Search for the cell housing the specified text and yield its (x, y) center coordinate. 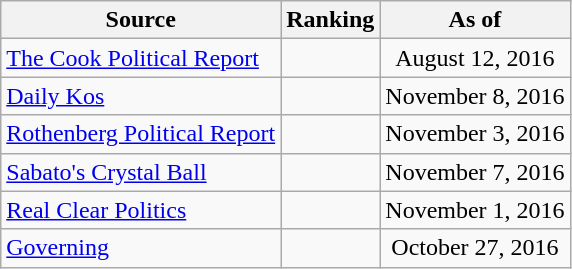
Real Clear Politics (141, 210)
Daily Kos (141, 96)
Ranking (330, 20)
November 8, 2016 (475, 96)
Sabato's Crystal Ball (141, 172)
The Cook Political Report (141, 58)
November 3, 2016 (475, 134)
Governing (141, 248)
Rothenberg Political Report (141, 134)
November 1, 2016 (475, 210)
Source (141, 20)
November 7, 2016 (475, 172)
As of (475, 20)
October 27, 2016 (475, 248)
August 12, 2016 (475, 58)
